Search for the cell housing the specified text and yield its [X, Y] center coordinate. 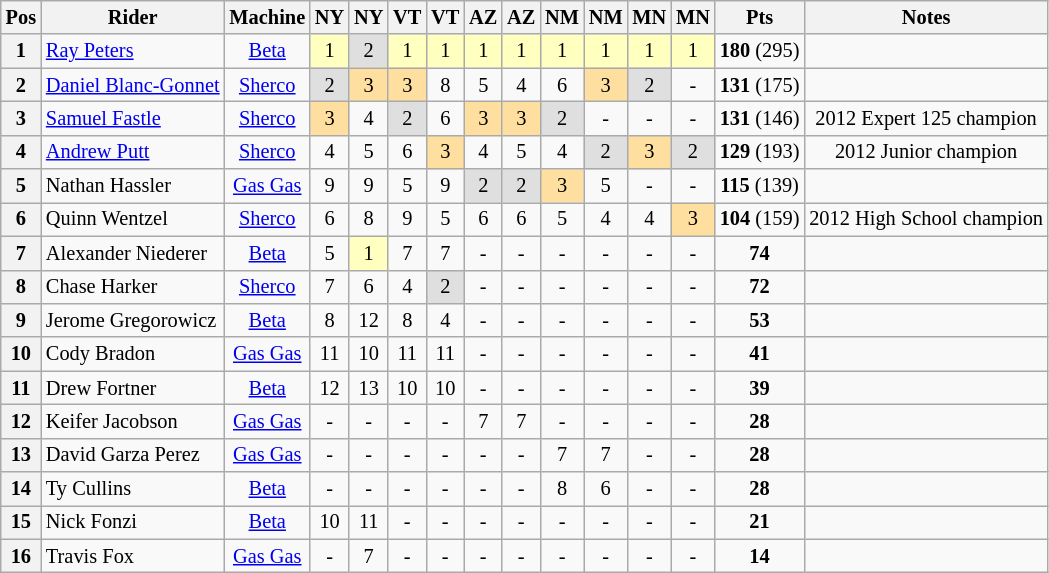
Notes [926, 17]
Chase Harker [132, 287]
53 [760, 320]
Machine [267, 17]
Alexander Niederer [132, 253]
15 [21, 522]
Andrew Putt [132, 152]
104 (159) [760, 219]
131 (175) [760, 85]
Cody Bradon [132, 354]
Quinn Wentzel [132, 219]
131 (146) [760, 118]
2012 Expert 125 champion [926, 118]
74 [760, 253]
Nathan Hassler [132, 186]
Drew Fortner [132, 388]
Ray Peters [132, 51]
180 (295) [760, 51]
Daniel Blanc-Gonnet [132, 85]
41 [760, 354]
Keifer Jacobson [132, 421]
39 [760, 388]
David Garza Perez [132, 455]
2012 High School champion [926, 219]
Rider [132, 17]
Pts [760, 17]
21 [760, 522]
129 (193) [760, 152]
Travis Fox [132, 556]
Nick Fonzi [132, 522]
Ty Cullins [132, 489]
115 (139) [760, 186]
16 [21, 556]
72 [760, 287]
Pos [21, 17]
Samuel Fastle [132, 118]
Jerome Gregorowicz [132, 320]
2012 Junior champion [926, 152]
